Scan for the cell matching the given text and deliver its [x, y] coordinate at center. 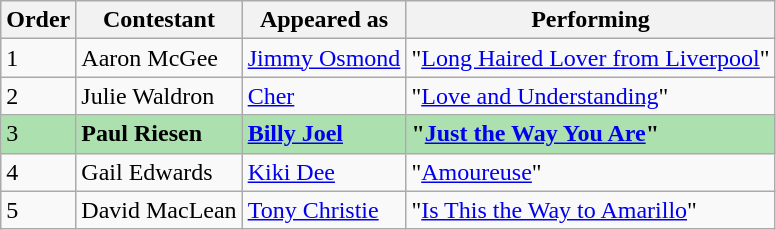
Gail Edwards [159, 172]
4 [38, 172]
Kiki Dee [324, 172]
Cher [324, 96]
Order [38, 20]
Performing [590, 20]
Julie Waldron [159, 96]
Aaron McGee [159, 58]
"Amoureuse" [590, 172]
Billy Joel [324, 134]
Paul Riesen [159, 134]
Jimmy Osmond [324, 58]
"Just the Way You Are" [590, 134]
"Love and Understanding" [590, 96]
"Is This the Way to Amarillo" [590, 210]
2 [38, 96]
Contestant [159, 20]
3 [38, 134]
"Long Haired Lover from Liverpool" [590, 58]
Appeared as [324, 20]
Tony Christie [324, 210]
David MacLean [159, 210]
5 [38, 210]
1 [38, 58]
